Return (X, Y) of the center of cell containing provided text 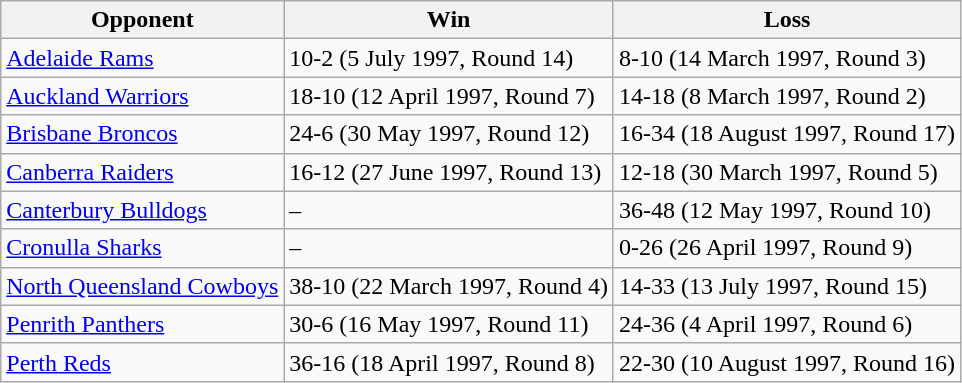
38-10 (22 March 1997, Round 4) (449, 286)
14-33 (13 July 1997, Round 15) (786, 286)
Win (449, 20)
Brisbane Broncos (142, 134)
Cronulla Sharks (142, 248)
Canberra Raiders (142, 172)
14-18 (8 March 1997, Round 2) (786, 96)
8-10 (14 March 1997, Round 3) (786, 58)
16-12 (27 June 1997, Round 13) (449, 172)
Perth Reds (142, 362)
Auckland Warriors (142, 96)
12-18 (30 March 1997, Round 5) (786, 172)
0-26 (26 April 1997, Round 9) (786, 248)
36-16 (18 April 1997, Round 8) (449, 362)
24-36 (4 April 1997, Round 6) (786, 324)
30-6 (16 May 1997, Round 11) (449, 324)
36-48 (12 May 1997, Round 10) (786, 210)
Loss (786, 20)
18-10 (12 April 1997, Round 7) (449, 96)
Adelaide Rams (142, 58)
Penrith Panthers (142, 324)
16-34 (18 August 1997, Round 17) (786, 134)
24-6 (30 May 1997, Round 12) (449, 134)
22-30 (10 August 1997, Round 16) (786, 362)
North Queensland Cowboys (142, 286)
Canterbury Bulldogs (142, 210)
10-2 (5 July 1997, Round 14) (449, 58)
Opponent (142, 20)
